Extract the (X, Y) coordinate from the center of the cell holding the provided text.  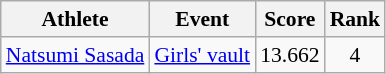
Girls' vault (202, 55)
13.662 (290, 55)
Athlete (76, 19)
Score (290, 19)
Natsumi Sasada (76, 55)
Rank (356, 19)
Event (202, 19)
4 (356, 55)
